Return the [x, y] coordinate for the center point of the cell that contains the specified text.  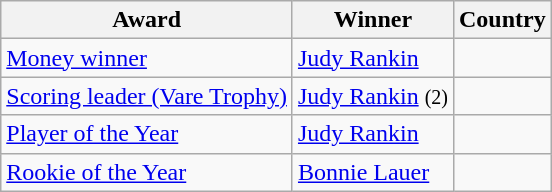
Winner [372, 20]
Scoring leader (Vare Trophy) [147, 96]
Judy Rankin (2) [372, 96]
Money winner [147, 58]
Award [147, 20]
Player of the Year [147, 134]
Country [502, 20]
Rookie of the Year [147, 172]
Bonnie Lauer [372, 172]
